Find where the given text appears and provide that cell's center as (x, y) coordinate. 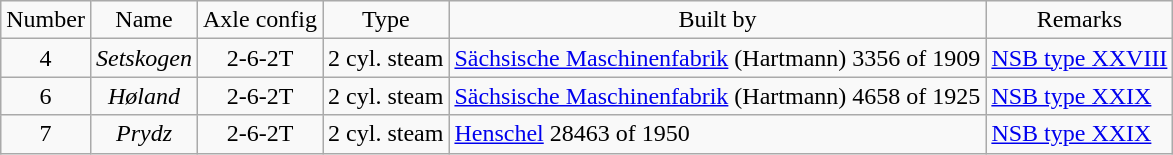
NSB type XXVIII (1080, 58)
Built by (718, 20)
4 (46, 58)
Number (46, 20)
Type (386, 20)
Sächsische Maschinenfabrik (Hartmann) 3356 of 1909 (718, 58)
Remarks (1080, 20)
Henschel 28463 of 1950 (718, 134)
7 (46, 134)
6 (46, 96)
Name (144, 20)
Høland (144, 96)
Axle config (260, 20)
Sächsische Maschinenfabrik (Hartmann) 4658 of 1925 (718, 96)
Prydz (144, 134)
Setskogen (144, 58)
